Capture the cell that displays the provided text and extract its [x, y] central coordinate. 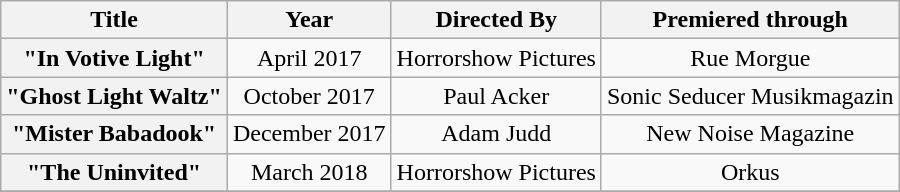
Sonic Seducer Musikmagazin [750, 96]
October 2017 [309, 96]
"Mister Babadook" [114, 134]
Rue Morgue [750, 58]
Directed By [496, 20]
"The Uninvited" [114, 172]
Title [114, 20]
April 2017 [309, 58]
December 2017 [309, 134]
March 2018 [309, 172]
"In Votive Light" [114, 58]
"Ghost Light Waltz" [114, 96]
Premiered through [750, 20]
Year [309, 20]
Orkus [750, 172]
Adam Judd [496, 134]
New Noise Magazine [750, 134]
Paul Acker [496, 96]
